Return [X, Y] of the center of cell containing provided text 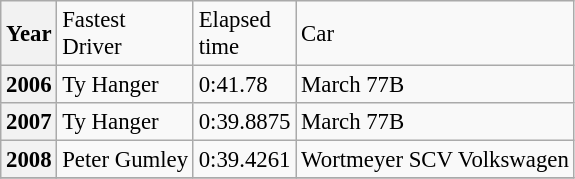
Peter Gumley [125, 160]
Year [29, 34]
Fastest Driver [125, 34]
0:39.8875 [244, 122]
Car [435, 34]
2006 [29, 85]
2007 [29, 122]
0:41.78 [244, 85]
Elapsed time [244, 34]
Wortmeyer SCV Volkswagen [435, 160]
2008 [29, 160]
0:39.4261 [244, 160]
